Identify which cell holds the provided text, then report its (x, y) central coordinate. 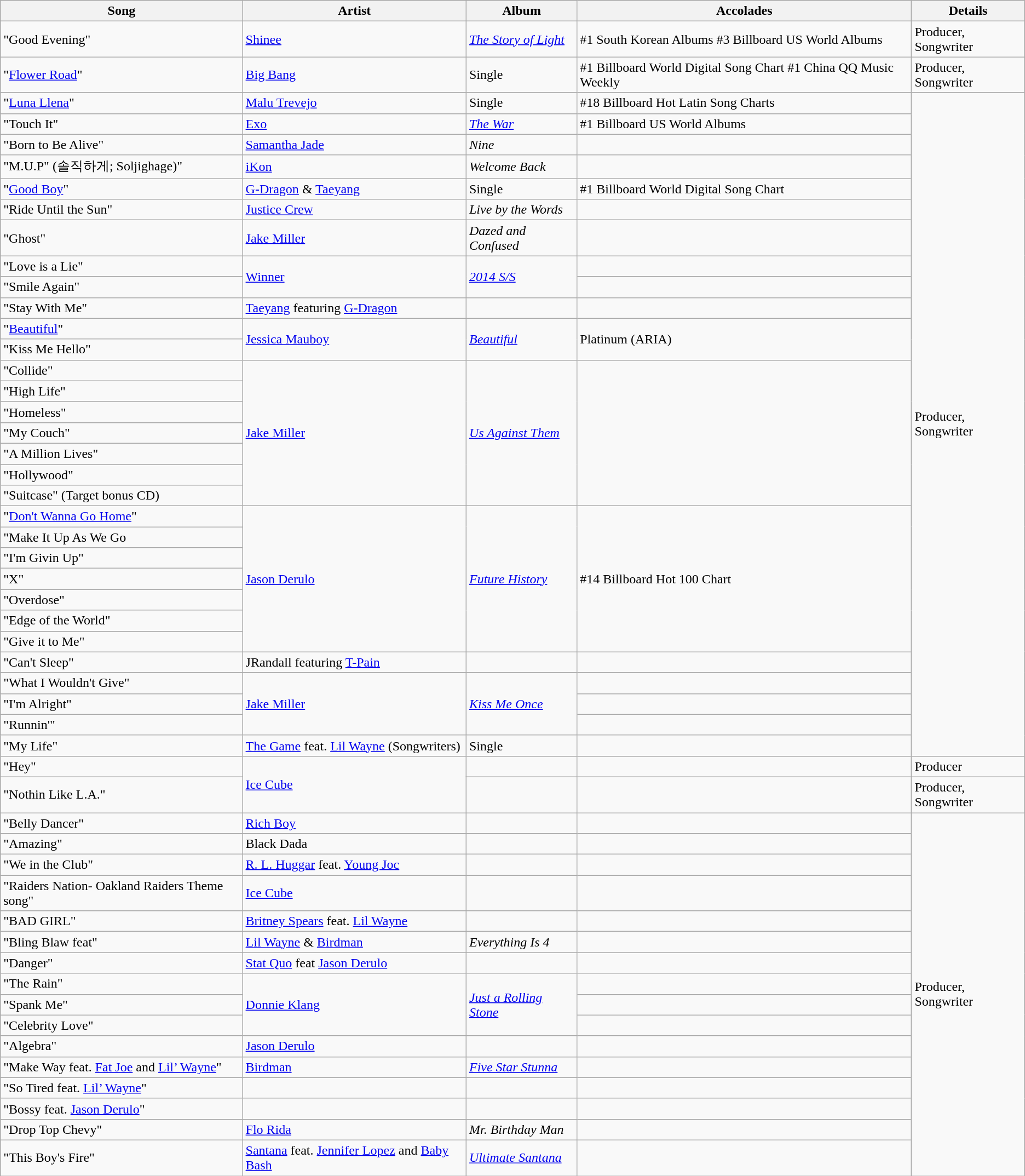
Flo Rida (354, 1129)
Shinee (354, 39)
"Suitcase" (Target bonus CD) (122, 496)
#1 Billboard World Digital Song Chart #1 China QQ Music Weekly (745, 74)
#1 Billboard World Digital Song Chart (745, 189)
"What I Wouldn't Give" (122, 683)
Dazed and Confused (521, 238)
"Make It Up As We Go (122, 537)
"Stay With Me" (122, 308)
"This Boy's Fire" (122, 1158)
"Don't Wanna Go Home" (122, 517)
"Bling Blaw feat" (122, 942)
#14 Billboard Hot 100 Chart (745, 579)
"Beautiful" (122, 329)
Jessica Mauboy (354, 339)
Malu Trevejo (354, 103)
Samantha Jade (354, 145)
Platinum (ARIA) (745, 339)
"Spank Me" (122, 1005)
Details (968, 11)
"Drop Top Chevy" (122, 1129)
"I'm Alright" (122, 704)
Everything Is 4 (521, 942)
"Hey" (122, 766)
"Danger" (122, 963)
"I'm Givin Up" (122, 558)
R. L. Huggar feat. Young Joc (354, 865)
Birdman (354, 1067)
Taeyang featuring G-Dragon (354, 308)
Rich Boy (354, 823)
"Can't Sleep" (122, 662)
2014 S/S (521, 277)
JRandall featuring T-Pain (354, 662)
"We in the Club" (122, 865)
"My Life" (122, 745)
"Smile Again" (122, 287)
"Celebrity Love" (122, 1025)
"My Couch" (122, 433)
Producer (968, 766)
"Make Way feat. Fat Joe and Lil’ Wayne" (122, 1067)
Justice Crew (354, 210)
Black Dada (354, 844)
Song (122, 11)
Album (521, 11)
The War (521, 124)
Kiss Me Once (521, 704)
Five Star Stunna (521, 1067)
G-Dragon & Taeyang (354, 189)
Big Bang (354, 74)
"Ride Until the Sun" (122, 210)
"High Life" (122, 391)
"Raiders Nation- Oakland Raiders Theme song" (122, 893)
"A Million Lives" (122, 454)
Beautiful (521, 339)
"Luna Llena" (122, 103)
Welcome Back (521, 167)
Nine (521, 145)
"Belly Dancer" (122, 823)
Ultimate Santana (521, 1158)
The Game feat. Lil Wayne (Songwriters) (354, 745)
Just a Rolling Stone (521, 1005)
"So Tired feat. Lil’ Wayne" (122, 1088)
Artist (354, 11)
Stat Quo feat Jason Derulo (354, 963)
"The Rain" (122, 984)
"Love is a Lie" (122, 266)
"Homeless" (122, 412)
#1 Billboard US World Albums (745, 124)
"Algebra" (122, 1046)
Winner (354, 277)
"Touch It" (122, 124)
Accolades (745, 11)
"Edge of the World" (122, 621)
"Overdose" (122, 600)
"X" (122, 579)
"BAD GIRL" (122, 921)
"Good Boy" (122, 189)
"Collide" (122, 370)
"Hollywood" (122, 475)
Britney Spears feat. Lil Wayne (354, 921)
Exo (354, 124)
Donnie Klang (354, 1005)
"Ghost" (122, 238)
"M.U.P" (솔직하게; Soljighage)" (122, 167)
"Amazing" (122, 844)
"Bossy feat. Jason Derulo" (122, 1109)
"Born to Be Alive" (122, 145)
Future History (521, 579)
"Kiss Me Hello" (122, 349)
Us Against Them (521, 433)
"Nothin Like L.A." (122, 794)
iKon (354, 167)
Live by the Words (521, 210)
"Runnin'" (122, 725)
Santana feat. Jennifer Lopez and Baby Bash (354, 1158)
The Story of Light (521, 39)
Lil Wayne & Birdman (354, 942)
"Good Evening" (122, 39)
"Give it to Me" (122, 641)
#18 Billboard Hot Latin Song Charts (745, 103)
"Flower Road" (122, 74)
Mr. Birthday Man (521, 1129)
#1 South Korean Albums #3 Billboard US World Albums (745, 39)
